For the text-containing cell, return its midpoint in (x, y) coordinate format. 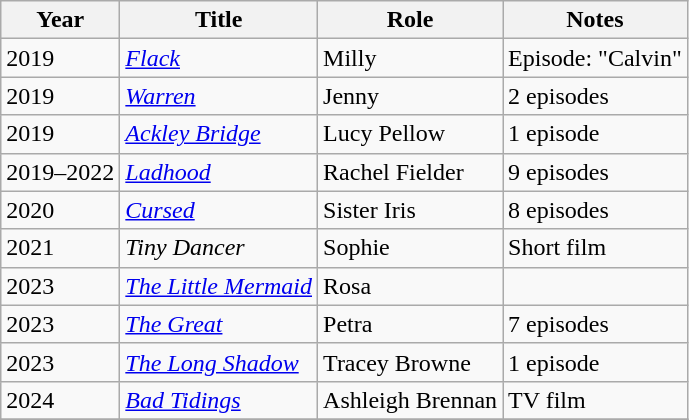
Bad Tidings (219, 400)
Warren (219, 96)
Cursed (219, 210)
Rosa (410, 286)
Lucy Pellow (410, 134)
TV film (596, 400)
Flack (219, 58)
Sophie (410, 248)
2 episodes (596, 96)
Tracey Browne (410, 362)
Short film (596, 248)
Year (60, 20)
Milly (410, 58)
Title (219, 20)
2024 (60, 400)
Tiny Dancer (219, 248)
Sister Iris (410, 210)
2020 (60, 210)
The Little Mermaid (219, 286)
The Long Shadow (219, 362)
The Great (219, 324)
Petra (410, 324)
7 episodes (596, 324)
2021 (60, 248)
Ladhood (219, 172)
Jenny (410, 96)
Notes (596, 20)
8 episodes (596, 210)
2019–2022 (60, 172)
Role (410, 20)
Ackley Bridge (219, 134)
9 episodes (596, 172)
Episode: "Calvin" (596, 58)
Ashleigh Brennan (410, 400)
Rachel Fielder (410, 172)
